For the text-containing cell, return its midpoint in [x, y] coordinate format. 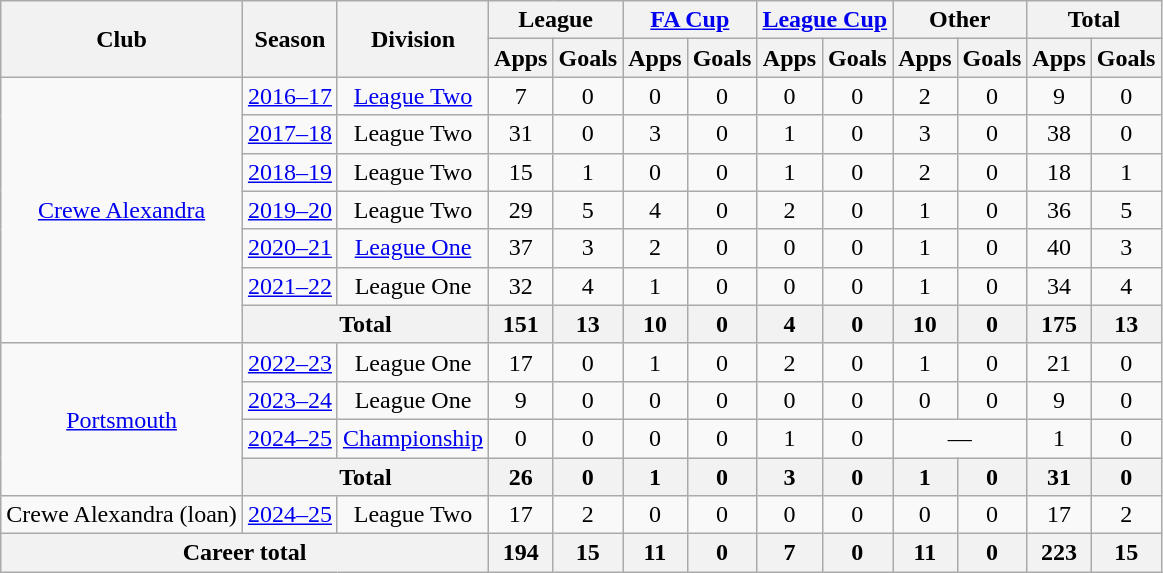
Division [412, 39]
2017–18 [290, 134]
Other [960, 20]
— [960, 438]
2016–17 [290, 96]
151 [521, 324]
2022–23 [290, 362]
2023–24 [290, 400]
175 [1059, 324]
Club [122, 39]
2018–19 [290, 172]
Portsmouth [122, 419]
37 [521, 248]
Season [290, 39]
26 [521, 477]
Crewe Alexandra (loan) [122, 515]
Championship [412, 438]
194 [521, 553]
Crewe Alexandra [122, 210]
34 [1059, 286]
223 [1059, 553]
32 [521, 286]
38 [1059, 134]
League [556, 20]
18 [1059, 172]
36 [1059, 210]
FA Cup [690, 20]
Career total [245, 553]
League Cup [825, 20]
40 [1059, 248]
2021–22 [290, 286]
29 [521, 210]
2020–21 [290, 248]
21 [1059, 362]
2019–20 [290, 210]
